Provide the (X, Y) coordinate of the cell's center where the given text is located.  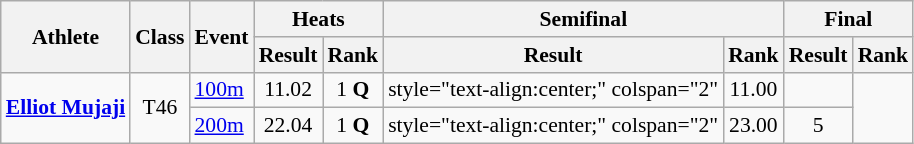
100m (222, 90)
Athlete (66, 36)
Elliot Mujaji (66, 108)
11.00 (754, 90)
Class (160, 36)
Heats (318, 19)
200m (222, 126)
Final (848, 19)
23.00 (754, 126)
5 (818, 126)
T46 (160, 108)
22.04 (288, 126)
11.02 (288, 90)
Semifinal (584, 19)
Event (222, 36)
